Determine the (x, y) coordinate at the center of the cell enclosing the given text.  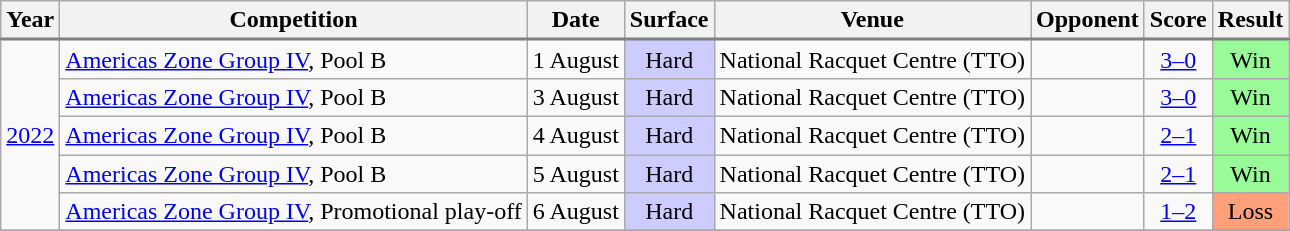
Result (1250, 20)
Score (1178, 20)
4 August (576, 135)
2022 (30, 136)
6 August (576, 212)
Surface (669, 20)
3 August (576, 97)
1–2 (1178, 212)
1 August (576, 60)
Competition (294, 20)
5 August (576, 173)
Loss (1250, 212)
Venue (872, 20)
Year (30, 20)
Date (576, 20)
Americas Zone Group IV, Promotional play-off (294, 212)
Opponent (1088, 20)
